Search for the cell housing the specified text and yield its [x, y] center coordinate. 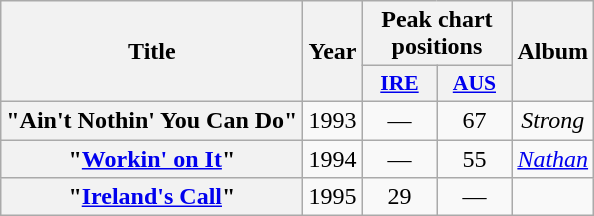
AUS [474, 84]
"Workin' on It" [152, 159]
Peak chart positions [437, 34]
55 [474, 159]
IRE [400, 84]
1994 [332, 159]
Strong [553, 120]
1995 [332, 197]
"Ain't Nothin' You Can Do" [152, 120]
29 [400, 197]
Nathan [553, 159]
Album [553, 52]
Title [152, 52]
67 [474, 120]
1993 [332, 120]
"Ireland's Call" [152, 197]
Year [332, 52]
